From the cell containing the given text, extract its center point as [X, Y] coordinate. 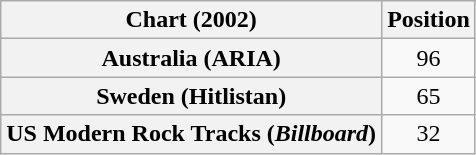
Position [429, 20]
32 [429, 134]
Chart (2002) [192, 20]
96 [429, 58]
Australia (ARIA) [192, 58]
65 [429, 96]
Sweden (Hitlistan) [192, 96]
US Modern Rock Tracks (Billboard) [192, 134]
